Scan for the cell matching the given text and deliver its [X, Y] coordinate at center. 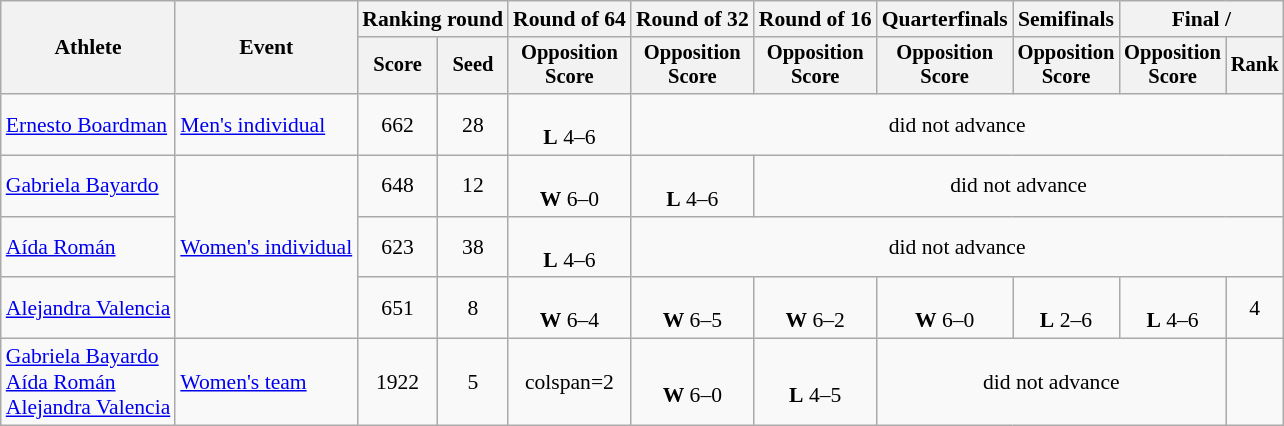
W 6–2 [816, 308]
Gabriela BayardoAída RománAlejandra Valencia [88, 382]
Alejandra Valencia [88, 308]
Ranking round [432, 19]
Round of 32 [692, 19]
5 [473, 382]
12 [473, 186]
L 2–6 [1066, 308]
L 4–5 [816, 382]
Event [266, 48]
Semifinals [1066, 19]
1922 [398, 382]
662 [398, 124]
Women's individual [266, 248]
Seed [473, 66]
Score [398, 66]
Aída Román [88, 248]
W 6–4 [570, 308]
Gabriela Bayardo [88, 186]
623 [398, 248]
Men's individual [266, 124]
4 [1255, 308]
W 6–5 [692, 308]
Round of 16 [816, 19]
8 [473, 308]
28 [473, 124]
colspan=2 [570, 382]
Round of 64 [570, 19]
Final / [1201, 19]
Quarterfinals [945, 19]
648 [398, 186]
Women's team [266, 382]
Athlete [88, 48]
651 [398, 308]
Rank [1255, 66]
Ernesto Boardman [88, 124]
38 [473, 248]
